Extract the [X, Y] coordinate from the center of the cell holding the provided text.  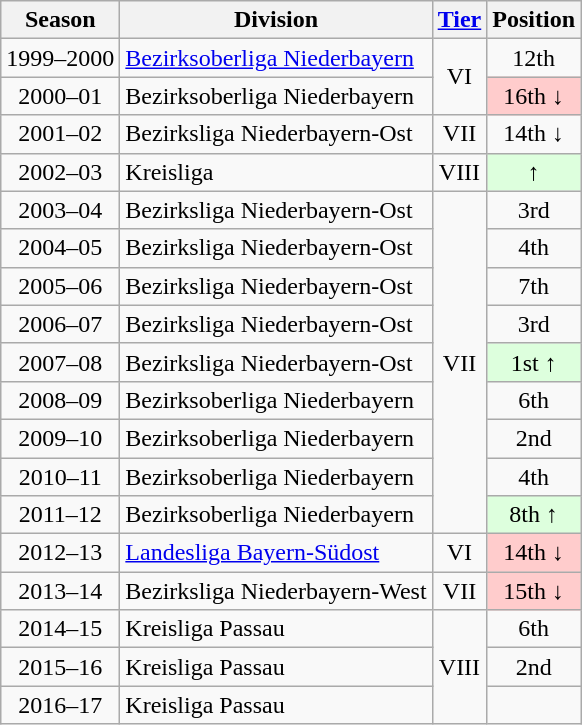
12th [534, 58]
Kreisliga [276, 172]
2015–16 [60, 667]
↑ [534, 172]
2012–13 [60, 553]
2014–15 [60, 629]
2005–06 [60, 286]
1999–2000 [60, 58]
8th ↑ [534, 515]
2004–05 [60, 248]
15th ↓ [534, 591]
16th ↓ [534, 96]
2003–04 [60, 210]
Division [276, 20]
Position [534, 20]
2010–11 [60, 477]
2009–10 [60, 438]
2002–03 [60, 172]
1st ↑ [534, 362]
Landesliga Bayern-Südost [276, 553]
2008–09 [60, 400]
Tier [460, 20]
2016–17 [60, 705]
2001–02 [60, 134]
Bezirksliga Niederbayern-West [276, 591]
2011–12 [60, 515]
2000–01 [60, 96]
Season [60, 20]
7th [534, 286]
2013–14 [60, 591]
2007–08 [60, 362]
2006–07 [60, 324]
